Capture the cell that displays the provided text and extract its [x, y] central coordinate. 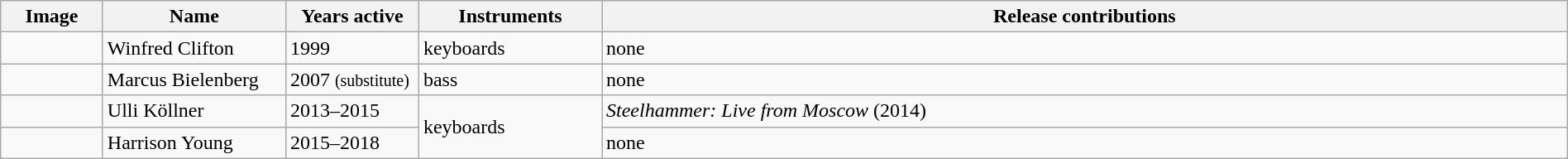
Winfred Clifton [194, 48]
2013–2015 [352, 111]
bass [509, 79]
Steelhammer: Live from Moscow (2014) [1085, 111]
Years active [352, 17]
Image [52, 17]
2015–2018 [352, 142]
Ulli Köllner [194, 111]
Instruments [509, 17]
Name [194, 17]
2007 (substitute) [352, 79]
Marcus Bielenberg [194, 79]
1999 [352, 48]
Release contributions [1085, 17]
Harrison Young [194, 142]
